Find where the given text appears and provide that cell's center as (x, y) coordinate. 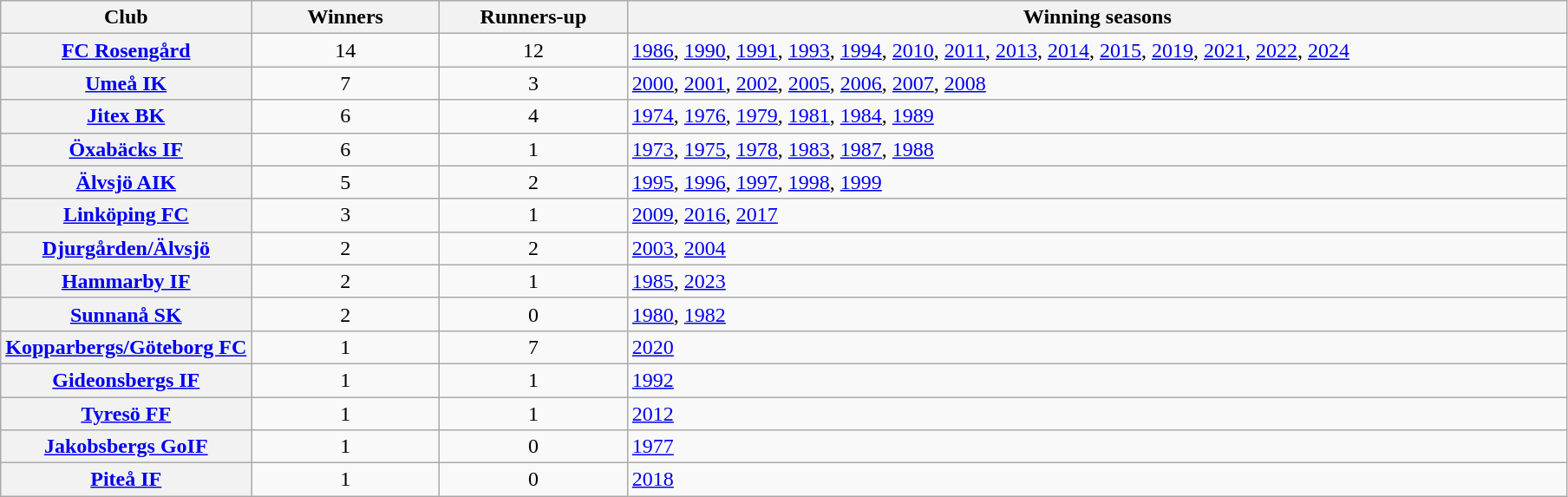
Linköping FC (127, 215)
Djurgården/Älvsjö (127, 248)
1974, 1976, 1979, 1981, 1984, 1989 (1097, 116)
14 (345, 50)
2012 (1097, 414)
Winners (345, 17)
4 (534, 116)
2020 (1097, 347)
Piteå IF (127, 480)
Runners-up (534, 17)
Öxabäcks IF (127, 149)
2000, 2001, 2002, 2005, 2006, 2007, 2008 (1097, 83)
Gideonsbergs IF (127, 380)
1973, 1975, 1978, 1983, 1987, 1988 (1097, 149)
Älvsjö AIK (127, 182)
2018 (1097, 480)
Club (127, 17)
Jitex BK (127, 116)
Umeå IK (127, 83)
Winning seasons (1097, 17)
1986, 1990, 1991, 1993, 1994, 2010, 2011, 2013, 2014, 2015, 2019, 2021, 2022, 2024 (1097, 50)
1985, 2023 (1097, 281)
Kopparbergs/Göteborg FC (127, 347)
2003, 2004 (1097, 248)
Hammarby IF (127, 281)
Sunnanå SK (127, 314)
Jakobsbergs GoIF (127, 447)
12 (534, 50)
FC Rosengård (127, 50)
1992 (1097, 380)
Tyresö FF (127, 414)
2009, 2016, 2017 (1097, 215)
5 (345, 182)
1980, 1982 (1097, 314)
1995, 1996, 1997, 1998, 1999 (1097, 182)
1977 (1097, 447)
